Locate the cell with the specified text and output its (X, Y) center coordinate. 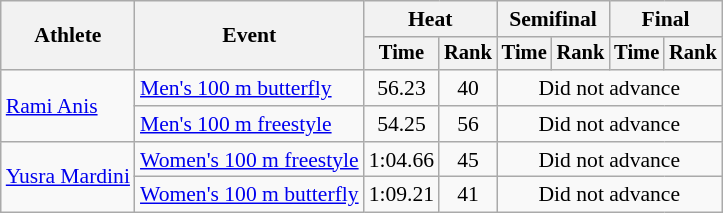
41 (468, 195)
Men's 100 m butterfly (250, 88)
Yusra Mardini (68, 178)
54.25 (402, 124)
Final (665, 19)
1:09.21 (402, 195)
56 (468, 124)
Men's 100 m freestyle (250, 124)
Semifinal (553, 19)
Women's 100 m butterfly (250, 195)
40 (468, 88)
1:04.66 (402, 160)
Event (250, 36)
Athlete (68, 36)
Heat (430, 19)
45 (468, 160)
56.23 (402, 88)
Women's 100 m freestyle (250, 160)
Rami Anis (68, 106)
